Scan for the cell matching the given text and deliver its (X, Y) coordinate at center. 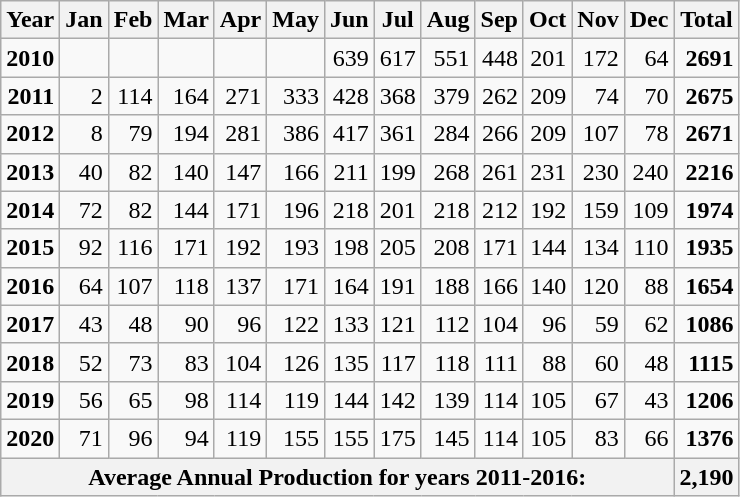
70 (649, 96)
159 (598, 210)
90 (186, 324)
Oct (547, 20)
194 (186, 134)
212 (499, 210)
2015 (30, 248)
Aug (448, 20)
1935 (706, 248)
448 (499, 58)
196 (296, 210)
428 (349, 96)
2011 (30, 96)
59 (598, 324)
2,190 (706, 477)
268 (448, 172)
266 (499, 134)
65 (133, 400)
284 (448, 134)
2019 (30, 400)
193 (296, 248)
368 (398, 96)
Jun (349, 20)
73 (133, 362)
126 (296, 362)
2020 (30, 438)
134 (598, 248)
71 (84, 438)
2 (84, 96)
231 (547, 172)
199 (398, 172)
40 (84, 172)
May (296, 20)
110 (649, 248)
386 (296, 134)
116 (133, 248)
Dec (649, 20)
66 (649, 438)
2671 (706, 134)
133 (349, 324)
333 (296, 96)
78 (649, 134)
2018 (30, 362)
1974 (706, 210)
639 (349, 58)
2016 (30, 286)
2675 (706, 96)
361 (398, 134)
Total (706, 20)
1206 (706, 400)
175 (398, 438)
617 (398, 58)
379 (448, 96)
Apr (240, 20)
111 (499, 362)
1115 (706, 362)
122 (296, 324)
109 (649, 210)
117 (398, 362)
Year (30, 20)
60 (598, 362)
2012 (30, 134)
67 (598, 400)
2013 (30, 172)
2014 (30, 210)
142 (398, 400)
Feb (133, 20)
1086 (706, 324)
74 (598, 96)
79 (133, 134)
121 (398, 324)
Average Annual Production for years 2011-2016: (338, 477)
94 (186, 438)
Nov (598, 20)
262 (499, 96)
56 (84, 400)
72 (84, 210)
261 (499, 172)
145 (448, 438)
120 (598, 286)
2010 (30, 58)
230 (598, 172)
191 (398, 286)
2216 (706, 172)
147 (240, 172)
2691 (706, 58)
92 (84, 248)
208 (448, 248)
139 (448, 400)
211 (349, 172)
551 (448, 58)
240 (649, 172)
198 (349, 248)
2017 (30, 324)
62 (649, 324)
Mar (186, 20)
137 (240, 286)
1654 (706, 286)
205 (398, 248)
112 (448, 324)
135 (349, 362)
8 (84, 134)
Jul (398, 20)
52 (84, 362)
Sep (499, 20)
271 (240, 96)
1376 (706, 438)
98 (186, 400)
281 (240, 134)
Jan (84, 20)
188 (448, 286)
417 (349, 134)
172 (598, 58)
